Extract the (X, Y) coordinate from the center of the cell holding the provided text.  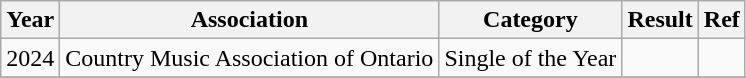
Association (250, 20)
Result (660, 20)
Category (530, 20)
Year (30, 20)
Ref (722, 20)
2024 (30, 58)
Country Music Association of Ontario (250, 58)
Single of the Year (530, 58)
